Output the (X, Y) coordinate of the center of the cell containing the given text.  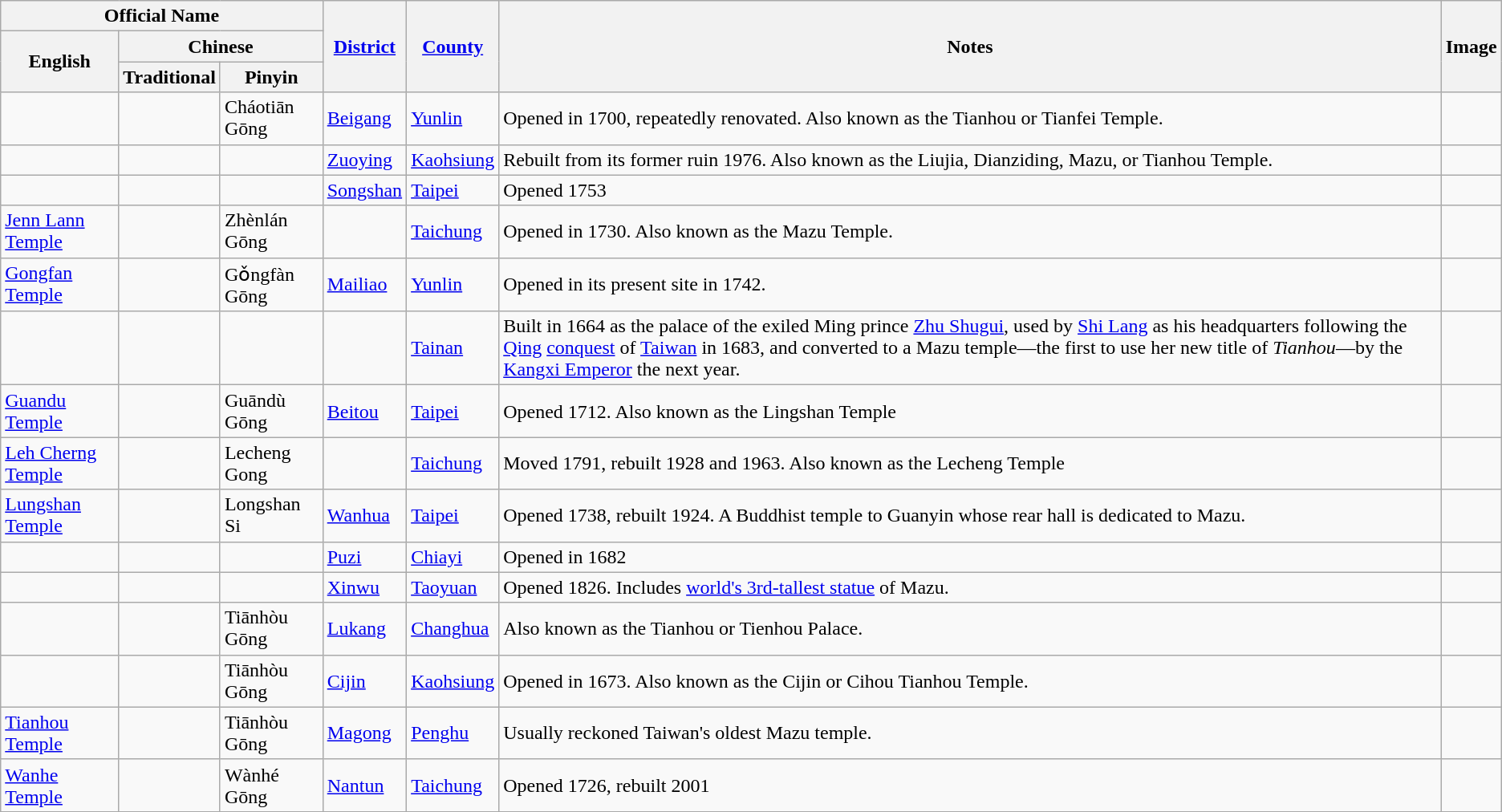
Lukang (364, 629)
Zhènlán Gōng (271, 231)
Chiayi (453, 557)
Opened 1712. Also known as the Lingshan Temple (970, 411)
Changhua (453, 629)
Guandu Temple (59, 411)
Moved 1791, rebuilt 1928 and 1963. Also known as the Lecheng Temple (970, 464)
Traditional (170, 77)
Songshan (364, 190)
Rebuilt from its former ruin 1976. Also known as the Liujia, Dianziding, Mazu, or Tianhou Temple. (970, 160)
Opened in its present site in 1742. (970, 284)
Opened in 1730. Also known as the Mazu Temple. (970, 231)
Tainan (453, 348)
Beitou (364, 411)
Mailiao (364, 284)
Nantun (364, 785)
Chinese (221, 47)
Usually reckoned Taiwan's oldest Mazu temple. (970, 733)
Official Name (162, 16)
Opened in 1682 (970, 557)
Opened in 1673. Also known as the Cijin or Cihou Tianhou Temple. (970, 680)
Gǒngfàn Gōng (271, 284)
Opened in 1700, repeatedly renovated. Also known as the Tianhou or Tianfei Temple. (970, 119)
Image (1472, 47)
Xinwu (364, 587)
Tianhou Temple (59, 733)
Wanhua (364, 515)
Opened 1753 (970, 190)
Puzi (364, 557)
Jenn Lann Temple (59, 231)
Opened 1826. Includes world's 3rd-tallest statue of Mazu. (970, 587)
Pinyin (271, 77)
Beigang (364, 119)
Opened 1726, rebuilt 2001 (970, 785)
Lungshan Temple (59, 515)
Guāndù Gōng (271, 411)
Also known as the Tianhou or Tienhou Palace. (970, 629)
Leh Cherng Temple (59, 464)
District (364, 47)
Cijin (364, 680)
Wànhé Gōng (271, 785)
Lecheng Gong (271, 464)
Longshan Si (271, 515)
Magong (364, 733)
Opened 1738, rebuilt 1924. A Buddhist temple to Guanyin whose rear hall is dedicated to Mazu. (970, 515)
Gongfan Temple (59, 284)
Taoyuan (453, 587)
Cháotiān Gōng (271, 119)
English (59, 62)
Penghu (453, 733)
Notes (970, 47)
Wanhe Temple (59, 785)
County (453, 47)
Zuoying (364, 160)
